Locate the cell with the specified text and output its (X, Y) center coordinate. 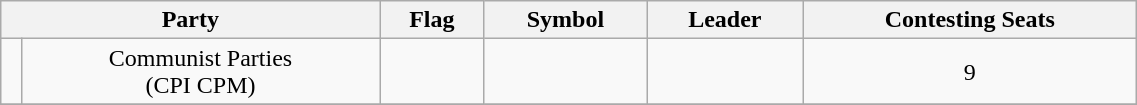
Contesting Seats (970, 20)
Communist Parties(CPI CPM) (200, 72)
9 (970, 72)
Flag (432, 20)
Symbol (566, 20)
Leader (725, 20)
Party (190, 20)
